Detect which cell encompasses the target text, then output its [x, y] center coordinate. 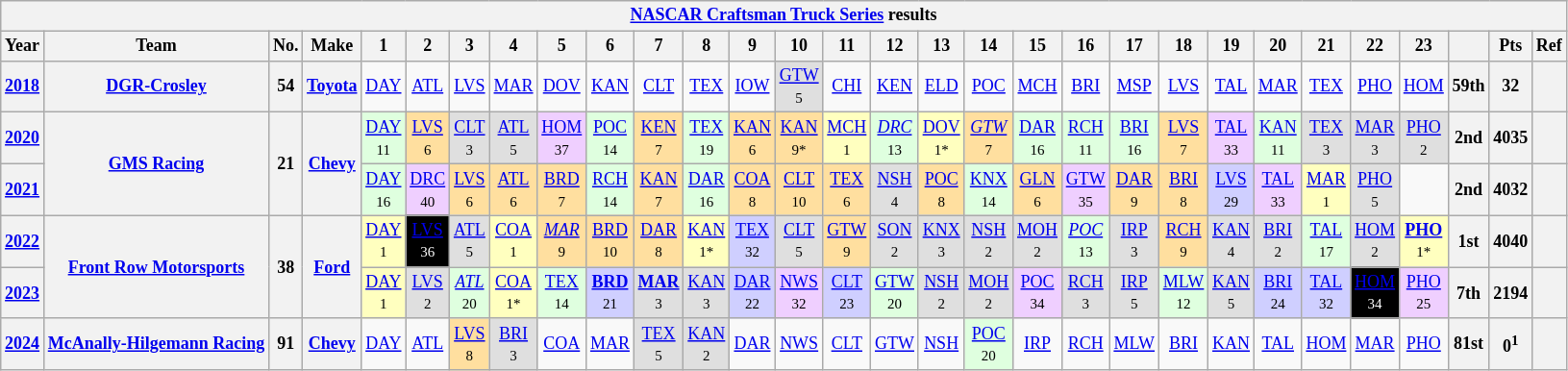
DOV [561, 87]
LVS29 [1232, 189]
HOM37 [561, 138]
15 [1038, 46]
2 [428, 46]
18 [1182, 46]
HOM2 [1375, 241]
38 [286, 267]
Front Row Motorsports [156, 267]
MLW12 [1182, 293]
Ford [333, 267]
IRP3 [1134, 241]
1st [1469, 241]
59th [1469, 87]
IOW [753, 87]
KAN9* [799, 138]
Toyota [333, 87]
DAR9 [1134, 189]
CLT5 [799, 241]
4040 [1511, 241]
2194 [1511, 293]
NWS [799, 344]
14 [988, 46]
6 [610, 46]
No. [286, 46]
Ref [1549, 46]
KAN1* [707, 241]
MCH1 [847, 138]
GMS Racing [156, 163]
POC [988, 87]
KAN3 [707, 293]
TEX6 [847, 189]
20 [1278, 46]
KAN2 [707, 344]
MAR1 [1327, 189]
POC8 [941, 189]
COA [561, 344]
KNX14 [988, 189]
LVS36 [428, 241]
BRI24 [1278, 293]
KEN7 [659, 138]
RCH11 [1085, 138]
PHO25 [1423, 293]
81st [1469, 344]
16 [1085, 46]
KAN4 [1232, 241]
ATL6 [513, 189]
KAN5 [1232, 293]
DRC40 [428, 189]
KAN11 [1278, 138]
KAN7 [659, 189]
1 [384, 46]
Year [23, 46]
8 [707, 46]
ATL20 [470, 293]
BRD21 [610, 293]
GTW35 [1085, 189]
TAL32 [1327, 293]
BRD7 [561, 189]
TAL17 [1327, 241]
BRI8 [1182, 189]
13 [941, 46]
NSH4 [895, 189]
DOV1* [941, 138]
KEN [895, 87]
GTW [895, 344]
91 [286, 344]
NWS32 [799, 293]
22 [1375, 46]
2021 [23, 189]
CLT3 [470, 138]
HOM34 [1375, 293]
GTW5 [799, 87]
MCH [1038, 87]
TEX14 [561, 293]
SON2 [895, 241]
BRI3 [513, 344]
IRP [1038, 344]
DAY16 [384, 189]
KAN6 [753, 138]
CLT10 [799, 189]
COA1 [513, 241]
TEX5 [659, 344]
Make [333, 46]
GTW7 [988, 138]
MSP [1134, 87]
12 [895, 46]
PHO5 [1375, 189]
7 [659, 46]
Pts [1511, 46]
ELD [941, 87]
NASCAR Craftsman Truck Series results [784, 15]
COA1* [513, 293]
POC13 [1085, 241]
CHI [847, 87]
IRP5 [1134, 293]
DAR22 [753, 293]
PHO1* [1423, 241]
POC20 [988, 344]
McAnally-Hilgemann Racing [156, 344]
NSH [941, 344]
RCH [1085, 344]
DRC13 [895, 138]
POC34 [1038, 293]
11 [847, 46]
GLN6 [1038, 189]
RCH9 [1182, 241]
POC14 [610, 138]
01 [1511, 344]
BRD10 [610, 241]
2022 [23, 241]
GTW9 [847, 241]
RCH3 [1085, 293]
MLW [1134, 344]
LVS8 [470, 344]
2024 [23, 344]
4 [513, 46]
LVS7 [1182, 138]
5 [561, 46]
23 [1423, 46]
TEX32 [753, 241]
32 [1511, 87]
4035 [1511, 138]
3 [470, 46]
KNX3 [941, 241]
10 [799, 46]
2020 [23, 138]
7th [1469, 293]
17 [1134, 46]
2023 [23, 293]
BRI16 [1134, 138]
DAR [753, 344]
GTW20 [895, 293]
TEX3 [1327, 138]
Team [156, 46]
DAY11 [384, 138]
9 [753, 46]
RCH14 [610, 189]
4032 [1511, 189]
PHO2 [1423, 138]
TEX19 [707, 138]
CLT23 [847, 293]
LVS2 [428, 293]
MAR9 [561, 241]
DGR-Crosley [156, 87]
19 [1232, 46]
54 [286, 87]
DAR8 [659, 241]
2018 [23, 87]
BRI2 [1278, 241]
COA8 [753, 189]
